Find where the given text appears and provide that cell's center as [X, Y] coordinate. 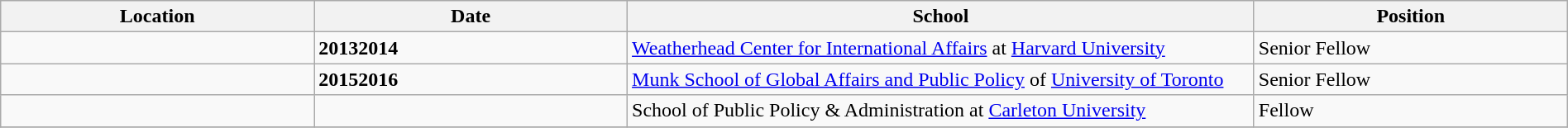
Weatherhead Center for International Affairs at Harvard University [941, 48]
20152016 [471, 79]
20132014 [471, 48]
School of Public Policy & Administration at Carleton University [941, 111]
Date [471, 17]
Fellow [1411, 111]
Position [1411, 17]
Munk School of Global Affairs and Public Policy of University of Toronto [941, 79]
Location [157, 17]
School [941, 17]
